Pinpoint the cell where the given text exists, returning its [x, y] midpoint coordinate. 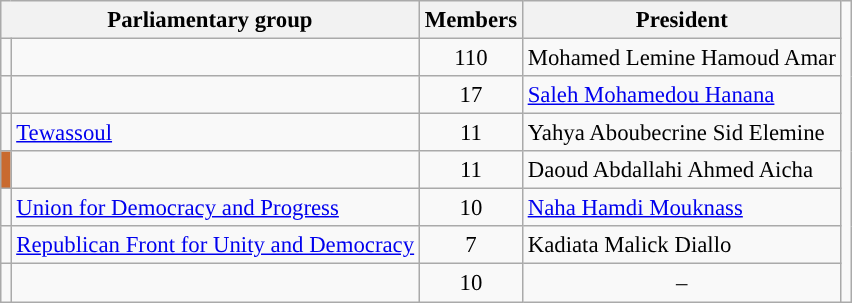
7 [470, 245]
110 [470, 58]
Saleh Mohamedou Hanana [682, 95]
Mohamed Lemine Hamoud Amar [682, 58]
Kadiata Malick Diallo [682, 245]
President [682, 20]
Union for Democracy and Progress [216, 208]
Yahya Aboubecrine Sid Elemine [682, 133]
– [682, 283]
Naha Hamdi Mouknass [682, 208]
Parliamentary group [210, 20]
17 [470, 95]
Daoud Abdallahi Ahmed Aicha [682, 170]
Members [470, 20]
Tewassoul [216, 133]
Republican Front for Unity and Democracy [216, 245]
